Scan for the cell matching the given text and deliver its [X, Y] coordinate at center. 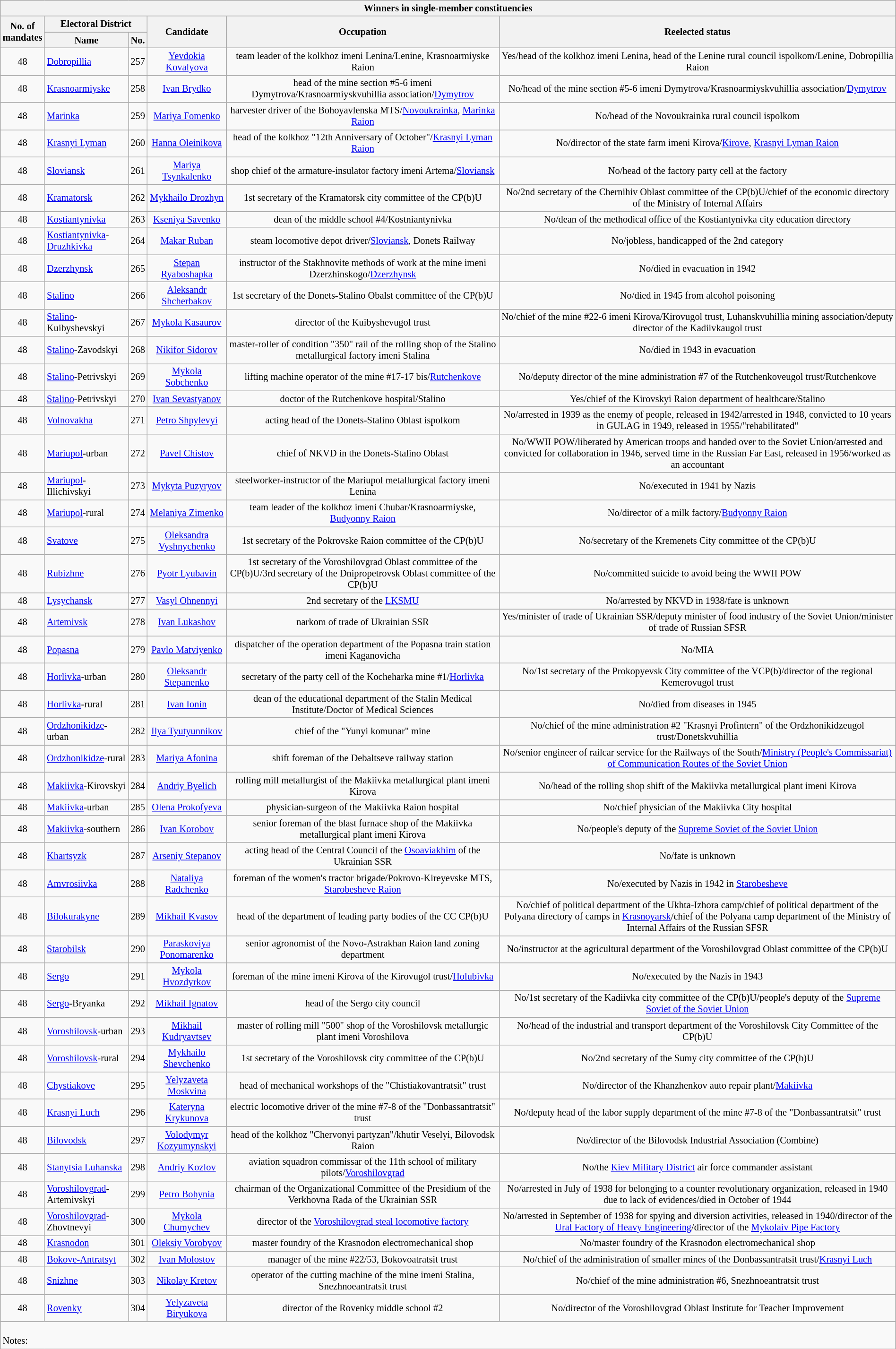
Hanna Oleinikova [187, 143]
287 [138, 856]
steelworker-instructor of the Mariupol metallurgical factory imeni Lenina [363, 486]
No/head of the Novoukrainka rural council ispolkom [698, 116]
team leader of the kolkhoz imeni Chubar/Krasnoarmiyske, Budyonny Raion [363, 513]
No/arrested by NKVD in 1938/fate is unknown [698, 601]
Snizhne [86, 1281]
Krasnyi Luch [86, 1113]
Bokove-Antratsyt [86, 1259]
Arseniy Stepanov [187, 856]
No/deputy head of the labor supply department of the mine #7-8 of the "Donbassantratsit" trust [698, 1113]
No/2nd secretary of the Sumy city committee of the CP(b)U [698, 1058]
No/arrested in July of 1938 for belonging to a counter revolutionary organization, released in 1940 due to lack of evidences/died in October of 1944 [698, 1194]
Krasnoarmiyske [86, 89]
master foundry of the Krasnodon electromechanical shop [363, 1243]
Ordzhonikidze-urban [86, 731]
Krasnyi Lyman [86, 143]
278 [138, 622]
Candidate [187, 32]
shop chief of the armature-insulator factory imeni Artema/Sloviansk [363, 171]
Stalino-Kuibyshevskyi [86, 323]
operator of the cutting machine of the mine imeni Stalina, Snezhnoeantratsit trust [363, 1281]
274 [138, 513]
266 [138, 295]
Popasna [86, 650]
No/deputy director of the mine administration #7 of the Rutchenkoveugol trust/Rutchenkove [698, 377]
Yes/chief of the Kirovskyi Raion department of healthcare/Stalino [698, 399]
lifting machine operator of the mine #17-17 bis/Rutchenkove [363, 377]
Vasyl Ohnennyi [187, 601]
Stanytsia Luhanska [86, 1167]
director of the Rovenky middle school #2 [363, 1308]
shift foreman of the Debaltseve railway station [363, 758]
No/chief of the mine administration #6, Snezhnoeantratsit trust [698, 1281]
Pavlo Matviyenko [187, 650]
Petro Shpylevyi [187, 420]
279 [138, 650]
Artemivsk [86, 622]
259 [138, 116]
273 [138, 486]
dean of the middle school #4/Kostniantynivka [363, 219]
295 [138, 1085]
Krasnodon [86, 1243]
director of the Voroshilovgrad steal locomotive factory [363, 1222]
senior agronomist of the Novo-Astrakhan Raion land zoning department [363, 949]
276 [138, 574]
Pavel Chistov [187, 453]
Chystiakove [86, 1085]
No. of mandates [23, 32]
No. [138, 40]
288 [138, 884]
Reelected status [698, 32]
Starobilsk [86, 949]
272 [138, 453]
foreman of the women's tractor brigade/Pokrovo-Kireyevske MTS, Starobesheve Raion [363, 884]
Oleksandra Vyshnychenko [187, 541]
Paraskoviya Ponomarenko [187, 949]
No/MIA [698, 650]
Makiivka-Kirovskyi [86, 786]
Ivan Korobov [187, 829]
Petro Bohynia [187, 1194]
Name [86, 40]
Rovenky [86, 1308]
284 [138, 786]
Notes: [448, 1335]
rolling mill metallurgist of the Makiivka metallurgical plant imeni Kirova [363, 786]
Nikifor Sidorov [187, 350]
Yes/minister of trade of Ukrainian SSR/deputy minister of food industry of the Soviet Union/minister of trade of Russian SFSR [698, 622]
261 [138, 171]
271 [138, 420]
Mikhail Ignatov [187, 1004]
Dobropillia [86, 61]
Ivan Molostov [187, 1259]
282 [138, 731]
268 [138, 350]
301 [138, 1243]
Mykhailo Shevchenko [187, 1058]
dean of the educational department of the Stalin Medical Institute/Doctor of Medical Sciences [363, 704]
Kateryna Krykunova [187, 1113]
No/chief of the administration of smaller mines of the Donbassantratsit trust/Krasnyi Luch [698, 1259]
No/died from diseases in 1945 [698, 704]
Makar Ruban [187, 241]
Stalino [86, 295]
No/dean of the methodical office of the Kostiantynivka city education directory [698, 219]
chief of the "Yunyi komunar" mine [363, 731]
No/executed in 1941 by Nazis [698, 486]
No/died in 1943 in evacuation [698, 350]
292 [138, 1004]
1st secretary of the Voroshilovgrad Oblast committee of the CP(b)U/3rd secretary of the Dnipropetrovsk Oblast committee of the CP(b)U [363, 574]
No/committed suicide to avoid being the WWII POW [698, 574]
2nd secretary of the LKSMU [363, 601]
294 [138, 1058]
No/died in evacuation in 1942 [698, 268]
Kseniya Savenko [187, 219]
No/head of the rolling shop shift of the Makiivka metallurgical plant imeni Kirova [698, 786]
Ivan Brydko [187, 89]
280 [138, 677]
No/head of the industrial and transport department of the Voroshilovsk City Committee of the CP(b)U [698, 1031]
Lysychansk [86, 601]
team leader of the kolkhoz imeni Lenina/Lenine, Krasnoarmiyske Raion [363, 61]
No/1st secretary of the Kadiivka city committee of the CP(b)U/people's deputy of the Supreme Soviet of the Soviet Union [698, 1004]
harvester driver of the Bohoyavlenska MTS/Novoukrainka, Marinka Raion [363, 116]
269 [138, 377]
303 [138, 1281]
Ordzhonikidze-rural [86, 758]
299 [138, 1194]
Ivan Lukashov [187, 622]
No/fate is unknown [698, 856]
Ivan Sevastyanov [187, 399]
Sergo [86, 977]
No/2nd secretary of the Chernihiv Oblast committee of the CP(b)U/chief of the economic directory of the Ministry of Internal Affairs [698, 198]
physician-surgeon of the Makiivka Raion hospital [363, 808]
Mykola Sobchenko [187, 377]
Mariupol-Illichivskyi [86, 486]
Yevdokia Kovalyova [187, 61]
Oleksandr Stepanenko [187, 677]
Mariupol-urban [86, 453]
electric locomotive driver of the mine #7-8 of the "Donbassantratsit" trust [363, 1113]
head of the kolkhoz "Chervonyi partyzan"/khutir Veselyi, Bilovodsk Raion [363, 1140]
Electoral District [96, 24]
acting head of the Central Council of the Osoaviakhim of the Ukrainian SSR [363, 856]
No/chief of the mine administration #2 "Krasnyi Profintern" of the Ordzhonikidzeugol trust/Donetskvuhillia [698, 731]
head of the mine section #5-6 imeni Dymytrova/Krasnoarmiyskvuhillia association/Dymytrov [363, 89]
Horlivka-urban [86, 677]
Mikhail Kvasov [187, 916]
304 [138, 1308]
No/director of the Voroshilovgrad Oblast Institute for Teacher Improvement [698, 1308]
No/the Kiev Military District air force commander assistant [698, 1167]
No/master foundry of the Krasnodon electromechanical shop [698, 1243]
285 [138, 808]
Occupation [363, 32]
Andriy Byelich [187, 786]
302 [138, 1259]
No/director of the Khanzhenkov auto repair plant/Makiivka [698, 1085]
Bilovodsk [86, 1140]
Kostiantynivka [86, 219]
Voroshilovsk-urban [86, 1031]
290 [138, 949]
No/1st secretary of the Prokopyevsk City committee of the VCP(b)/director of the regional Kemerovugol trust [698, 677]
head of the department of leading party bodies of the CC CP(b)U [363, 916]
283 [138, 758]
Mykyta Puzyryov [187, 486]
Dzerzhynsk [86, 268]
291 [138, 977]
No/chief physician of the Makiivka City hospital [698, 808]
1st secretary of the Voroshilovsk city committee of the CP(b)U [363, 1058]
master of rolling mill "500" shop of the Voroshilovsk metallurgic plant imeni Voroshilova [363, 1031]
instructor of the Stakhnovite methods of work at the mine imeni Dzerzhinskogo/Dzerzhynsk [363, 268]
Ivan Ionin [187, 704]
258 [138, 89]
Yelyzaveta Moskvina [187, 1085]
Mykola Kasaurov [187, 323]
Andriy Kozlov [187, 1167]
277 [138, 601]
head of the Sergo city council [363, 1004]
No/director of a milk factory/Budyonny Raion [698, 513]
1st secretary of the Kramatorsk city committee of the CP(b)U [363, 198]
aviation squadron commissar of the 11th school of military pilots/Voroshilovgrad [363, 1167]
director of the Kuibyshevugol trust [363, 323]
Mariya Fomenko [187, 116]
Mykhailo Drozhyn [187, 198]
steam locomotive depot driver/Sloviansk, Donets Railway [363, 241]
270 [138, 399]
No/chief of the mine #22-6 imeni Kirova/Kirovugol trust, Luhanskvuhillia mining association/deputy director of the Kadiivkaugol trust [698, 323]
Bilokurakyne [86, 916]
298 [138, 1167]
260 [138, 143]
286 [138, 829]
Amvrosiivka [86, 884]
Yelyzaveta Biryukova [187, 1308]
Mariya Afonina [187, 758]
281 [138, 704]
Mykola Chumychev [187, 1222]
Svatove [86, 541]
Voroshilovgrad-Zhovtnevyi [86, 1222]
No/died in 1945 from alcohol poisoning [698, 295]
262 [138, 198]
Marinka [86, 116]
Volodymyr Kozyumynskyi [187, 1140]
Mikhail Kudryavtsev [187, 1031]
263 [138, 219]
Pyotr Lyubavin [187, 574]
No/head of the mine section #5-6 imeni Dymytrova/Krasnoarmiyskvuhillia association/Dymytrov [698, 89]
No/senior engineer of railcar service for the Railways of the South/Ministry (People's Commissariat) of Communication Routes of the Soviet Union [698, 758]
1st secretary of the Pokrovske Raion committee of the CP(b)U [363, 541]
Nataliya Radchenko [187, 884]
No/executed by Nazis in 1942 in Starobesheve [698, 884]
Ilya Tyutyunnikov [187, 731]
Volnovakha [86, 420]
chief of NKVD in the Donets-Stalino Oblast [363, 453]
Voroshilovsk-rural [86, 1058]
acting head of the Donets-Stalino Oblast ispolkom [363, 420]
Sloviansk [86, 171]
No/people's deputy of the Supreme Soviet of the Soviet Union [698, 829]
275 [138, 541]
264 [138, 241]
Winners in single-member constituencies [448, 8]
267 [138, 323]
No/director of the state farm imeni Kirova/Kirove, Krasnyi Lyman Raion [698, 143]
foreman of the mine imeni Kirova of the Kirovugol trust/Holubivka [363, 977]
289 [138, 916]
Yes/head of the kolkhoz imeni Lenina, head of the Lenine rural council ispolkom/Lenine, Dobropillia Raion [698, 61]
narkom of trade of Ukrainian SSR [363, 622]
Mariya Tsynkalenko [187, 171]
293 [138, 1031]
Kostiantynivka-Druzhkivka [86, 241]
No/head of the factory party cell at the factory [698, 171]
No/instructor at the agricultural department of the Voroshilovgrad Oblast committee of the CP(b)U [698, 949]
Sergo-Bryanka [86, 1004]
Mykola Hvozdyrkov [187, 977]
Kramatorsk [86, 198]
chairman of the Organizational Committee of the Presidium of the Verkhovna Rada of the Ukrainian SSR [363, 1194]
Rubizhne [86, 574]
head of the kolkhoz "12th Anniversary of October"/Krasnyi Lyman Raion [363, 143]
dispatcher of the operation department of the Popasna train station imeni Kaganovicha [363, 650]
257 [138, 61]
296 [138, 1113]
Olena Prokofyeva [187, 808]
head of mechanical workshops of the "Chistiakovantratsit" trust [363, 1085]
Makiivka-southern [86, 829]
No/director of the Bilovodsk Industrial Association (Combine) [698, 1140]
Stepan Ryaboshapka [187, 268]
1st secretary of the Donets-Stalino Obalst committee of the CP(b)U [363, 295]
manager of the mine #22/53, Bokovoatratsit trust [363, 1259]
Melaniya Zimenko [187, 513]
Oleksiy Vorobyov [187, 1243]
300 [138, 1222]
Voroshilovgrad-Artemivskyi [86, 1194]
No/executed by the Nazis in 1943 [698, 977]
No/secretary of the Kremenets City committee of the CP(b)U [698, 541]
265 [138, 268]
Khartsyzk [86, 856]
Aleksandr Shcherbakov [187, 295]
297 [138, 1140]
secretary of the party cell of the Kocheharka mine #1/Horlivka [363, 677]
doctor of the Rutchenkove hospital/Stalino [363, 399]
Mariupol-rural [86, 513]
Nikolay Kretov [187, 1281]
Stalino-Zavodskyi [86, 350]
senior foreman of the blast furnace shop of the Makiivka metallurgical plant imeni Kirova [363, 829]
No/jobless, handicapped of the 2nd category [698, 241]
Makiivka-urban [86, 808]
Horlivka-rural [86, 704]
master-roller of condition "350" rail of the rolling shop of the Stalino metallurgical factory imeni Stalina [363, 350]
